Output the [X, Y] coordinate of the center of the cell containing the given text.  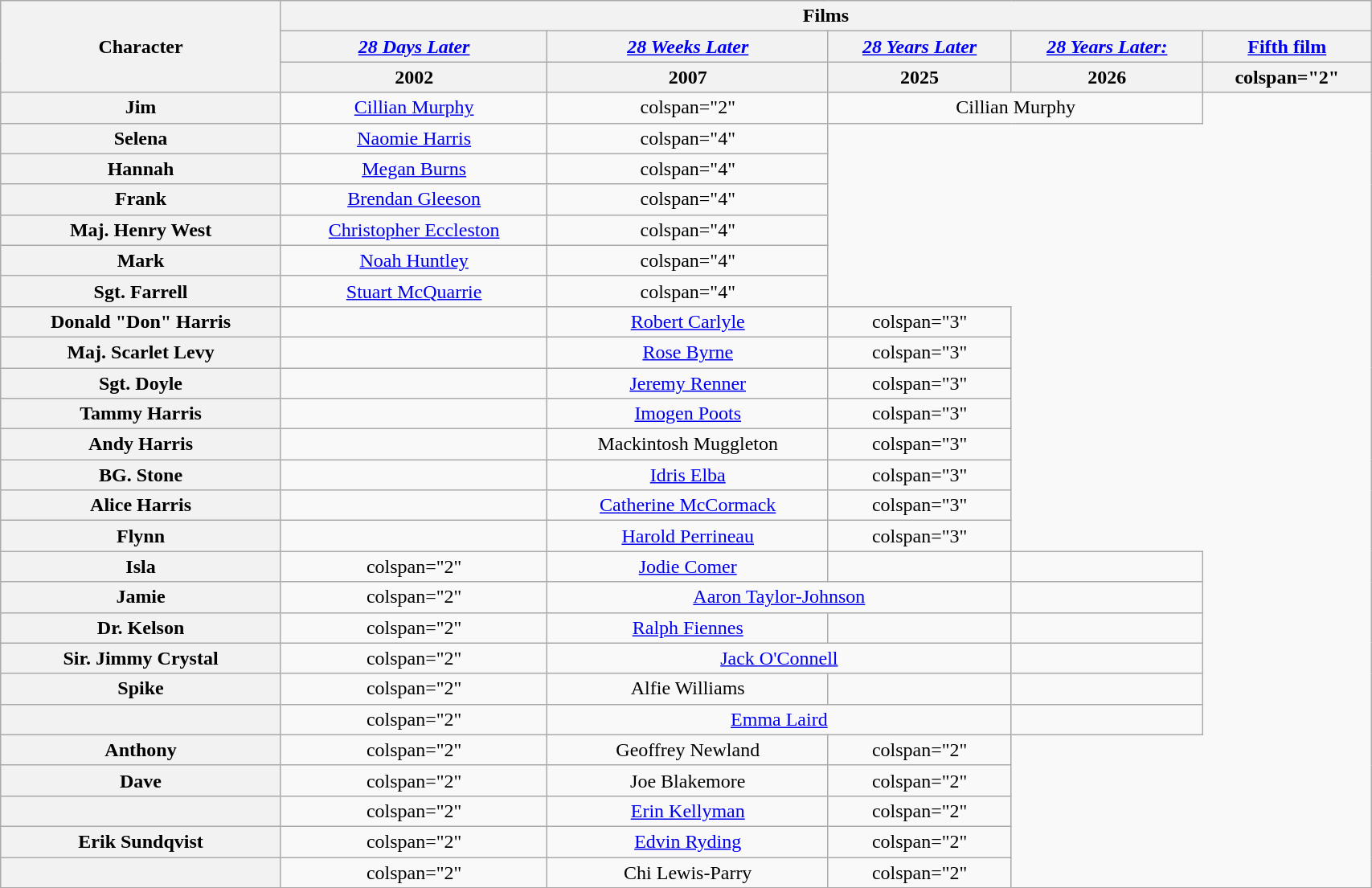
Chi Lewis-Parry [688, 872]
Jim [141, 108]
Megan Burns [414, 169]
Sir. Jimmy Crystal [141, 658]
Christopher Eccleston [414, 230]
Edvin Ryding [688, 841]
2002 [414, 77]
Flynn [141, 536]
Anthony [141, 750]
Jamie [141, 597]
Erin Kellyman [688, 811]
Emma Laird [780, 719]
Joe Blakemore [688, 780]
Erik Sundqvist [141, 841]
Alice Harris [141, 505]
2007 [688, 77]
Robert Carlyle [688, 321]
2025 [919, 77]
Mackintosh Muggleton [688, 444]
Spike [141, 689]
Sgt. Doyle [141, 383]
28 Years Later [919, 47]
28 Weeks Later [688, 47]
Frank [141, 199]
2026 [1108, 77]
Jeremy Renner [688, 383]
Sgt. Farrell [141, 291]
Andy Harris [141, 444]
Fifth film [1288, 47]
Idris Elba [688, 475]
Jodie Comer [688, 567]
Imogen Poots [688, 414]
Films [825, 16]
Alfie Williams [688, 689]
Aaron Taylor-Johnson [780, 597]
Stuart McQuarrie [414, 291]
Ralph Fiennes [688, 628]
Isla [141, 567]
Brendan Gleeson [414, 199]
Selena [141, 138]
Jack O'Connell [780, 658]
28 Years Later: [1108, 47]
Maj. Scarlet Levy [141, 352]
Geoffrey Newland [688, 750]
Harold Perrineau [688, 536]
Rose Byrne [688, 352]
Donald "Don" Harris [141, 321]
Character [141, 47]
Dr. Kelson [141, 628]
Maj. Henry West [141, 230]
Hannah [141, 169]
Noah Huntley [414, 260]
Mark [141, 260]
28 Days Later [414, 47]
Tammy Harris [141, 414]
Dave [141, 780]
Naomie Harris [414, 138]
BG. Stone [141, 475]
Catherine McCormack [688, 505]
